Search for the cell housing the specified text and yield its [x, y] center coordinate. 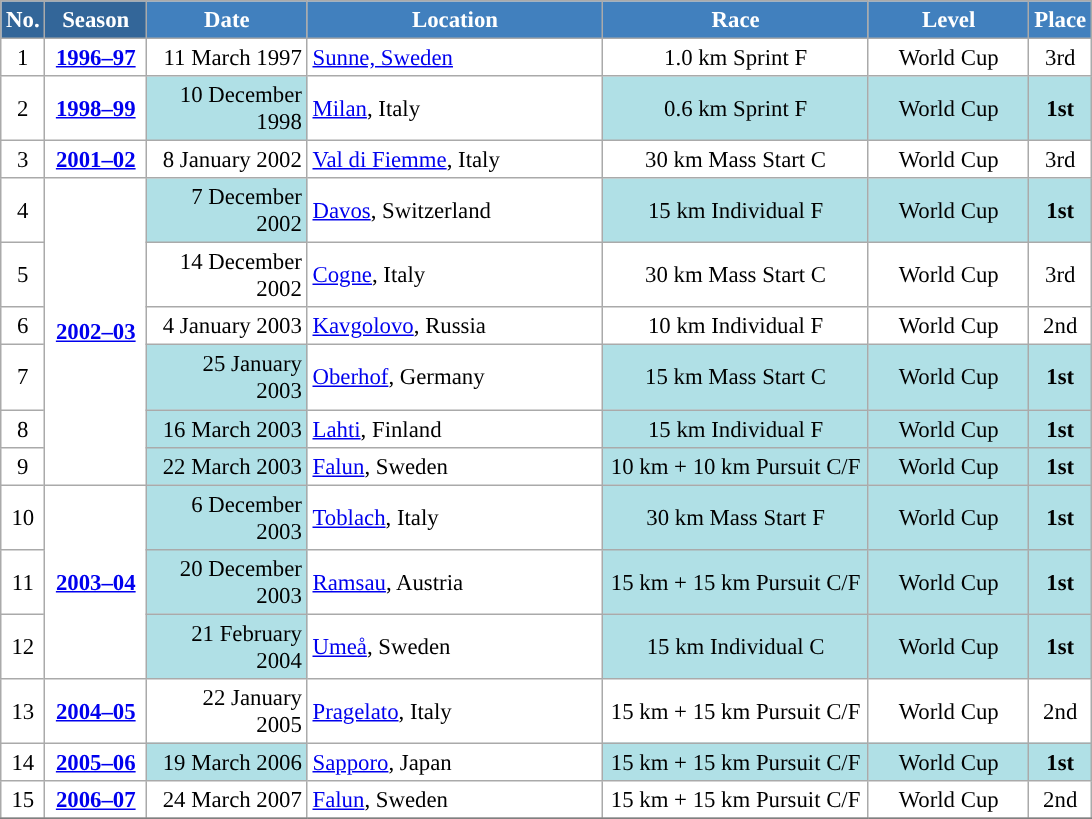
2003–04 [96, 582]
Umeå, Sweden [455, 646]
24 March 2007 [228, 800]
20 December 2003 [228, 582]
Date [228, 20]
5 [23, 276]
2004–05 [96, 712]
4 January 2003 [228, 327]
8 January 2002 [228, 160]
10 km + 10 km Pursuit C/F [736, 466]
14 December 2002 [228, 276]
6 [23, 327]
2005–06 [96, 762]
8 [23, 429]
22 March 2003 [228, 466]
Val di Fiemme, Italy [455, 160]
Pragelato, Italy [455, 712]
0.6 km Sprint F [736, 108]
13 [23, 712]
11 [23, 582]
22 January 2005 [228, 712]
Race [736, 20]
Place [1060, 20]
No. [23, 20]
2 [23, 108]
15 [23, 800]
7 December 2002 [228, 210]
6 December 2003 [228, 518]
Sunne, Sweden [455, 58]
21 February 2004 [228, 646]
Lahti, Finland [455, 429]
25 January 2003 [228, 378]
3 [23, 160]
Season [96, 20]
Toblach, Italy [455, 518]
Location [455, 20]
15 km Individual C [736, 646]
15 km Mass Start C [736, 378]
10 December 1998 [228, 108]
11 March 1997 [228, 58]
2002–03 [96, 332]
16 March 2003 [228, 429]
9 [23, 466]
14 [23, 762]
Sapporo, Japan [455, 762]
Kavgolovo, Russia [455, 327]
7 [23, 378]
30 km Mass Start F [736, 518]
Davos, Switzerland [455, 210]
Oberhof, Germany [455, 378]
1.0 km Sprint F [736, 58]
1 [23, 58]
12 [23, 646]
2006–07 [96, 800]
10 km Individual F [736, 327]
4 [23, 210]
Level [948, 20]
10 [23, 518]
Milan, Italy [455, 108]
Ramsau, Austria [455, 582]
Cogne, Italy [455, 276]
2001–02 [96, 160]
19 March 2006 [228, 762]
1996–97 [96, 58]
1998–99 [96, 108]
